From the cell containing the given text, extract its center point as (X, Y) coordinate. 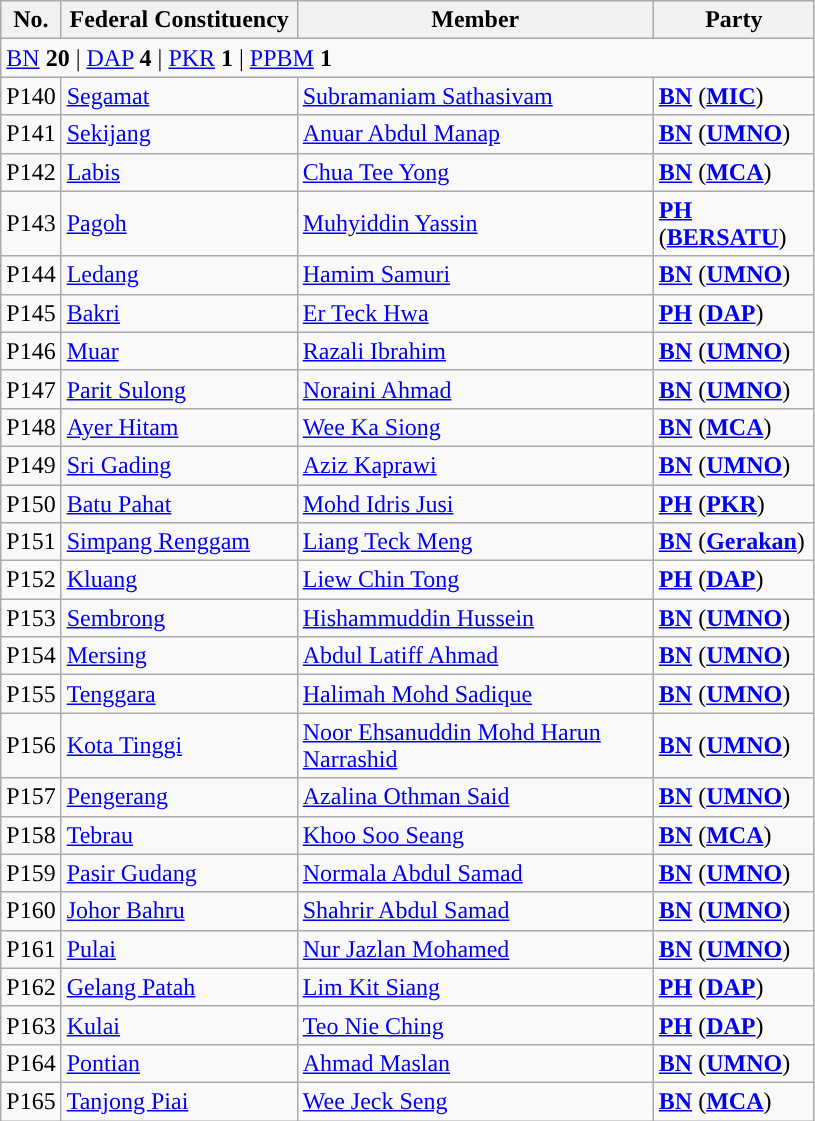
Razali Ibrahim (475, 351)
Party (734, 20)
P148 (31, 427)
P149 (31, 465)
Kota Tinggi (179, 746)
Pasir Gudang (179, 873)
Segamat (179, 96)
Bakri (179, 313)
Liang Teck Meng (475, 542)
P141 (31, 134)
Abdul Latiff Ahmad (475, 656)
Muhyiddin Yassin (475, 224)
P150 (31, 503)
Wee Jeck Seng (475, 1101)
Pontian (179, 1063)
P147 (31, 389)
Simpang Renggam (179, 542)
P160 (31, 911)
Chua Tee Yong (475, 172)
Subramaniam Sathasivam (475, 96)
Nur Jazlan Mohamed (475, 949)
Pulai (179, 949)
Hishammuddin Hussein (475, 618)
P144 (31, 275)
Teo Nie Ching (475, 1025)
Kulai (179, 1025)
Parit Sulong (179, 389)
P156 (31, 746)
BN (MIC) (734, 96)
Johor Bahru (179, 911)
P146 (31, 351)
Member (475, 20)
Tenggara (179, 694)
Labis (179, 172)
P165 (31, 1101)
Mersing (179, 656)
Wee Ka Siong (475, 427)
Ahmad Maslan (475, 1063)
Anuar Abdul Manap (475, 134)
P155 (31, 694)
Noraini Ahmad (475, 389)
P151 (31, 542)
Khoo Soo Seang (475, 835)
P159 (31, 873)
P162 (31, 987)
Liew Chin Tong (475, 580)
P152 (31, 580)
Shahrir Abdul Samad (475, 911)
P161 (31, 949)
Lim Kit Siang (475, 987)
P158 (31, 835)
P157 (31, 797)
Hamim Samuri (475, 275)
P142 (31, 172)
Ayer Hitam (179, 427)
PH (PKR) (734, 503)
Pagoh (179, 224)
P143 (31, 224)
Tebrau (179, 835)
Noor Ehsanuddin Mohd Harun Narrashid (475, 746)
P140 (31, 96)
P163 (31, 1025)
Sri Gading (179, 465)
Tanjong Piai (179, 1101)
P164 (31, 1063)
P154 (31, 656)
Federal Constituency (179, 20)
Azalina Othman Said (475, 797)
Batu Pahat (179, 503)
Muar (179, 351)
Er Teck Hwa (475, 313)
BN (Gerakan) (734, 542)
Mohd Idris Jusi (475, 503)
Gelang Patah (179, 987)
P153 (31, 618)
No. (31, 20)
Aziz Kaprawi (475, 465)
PH (BERSATU) (734, 224)
P145 (31, 313)
Sekijang (179, 134)
Normala Abdul Samad (475, 873)
BN 20 | DAP 4 | PKR 1 | PPBM 1 (408, 58)
Ledang (179, 275)
Kluang (179, 580)
Sembrong (179, 618)
Halimah Mohd Sadique (475, 694)
Pengerang (179, 797)
